Capture the cell that displays the provided text and extract its [x, y] central coordinate. 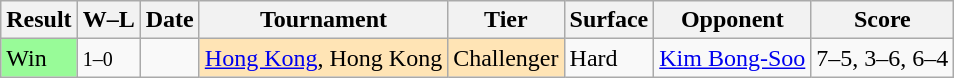
Hard [609, 58]
Tier [506, 20]
Challenger [506, 58]
Opponent [732, 20]
7–5, 3–6, 6–4 [882, 58]
Date [170, 20]
Kim Bong-Soo [732, 58]
Tournament [323, 20]
W–L [108, 20]
1–0 [108, 58]
Surface [609, 20]
Result [39, 20]
Win [39, 58]
Score [882, 20]
Hong Kong, Hong Kong [323, 58]
